From the cell containing the given text, extract its center point as [X, Y] coordinate. 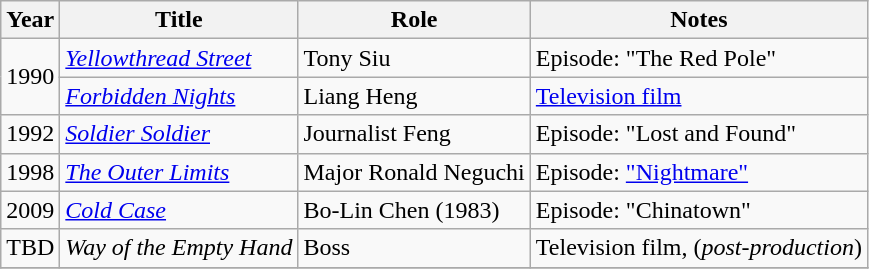
Major Ronald Neguchi [414, 172]
Way of the Empty Hand [179, 248]
Notes [698, 20]
Journalist Feng [414, 134]
Title [179, 20]
1992 [30, 134]
Episode: "Lost and Found" [698, 134]
1998 [30, 172]
Episode: "Chinatown" [698, 210]
2009 [30, 210]
Television film, (post-production) [698, 248]
Soldier Soldier [179, 134]
Cold Case [179, 210]
Bo-Lin Chen (1983) [414, 210]
Role [414, 20]
Television film [698, 96]
Liang Heng [414, 96]
TBD [30, 248]
Episode: "The Red Pole" [698, 58]
Tony Siu [414, 58]
The Outer Limits [179, 172]
Year [30, 20]
Forbidden Nights [179, 96]
Episode: "Nightmare" [698, 172]
Yellowthread Street [179, 58]
Boss [414, 248]
1990 [30, 77]
